Scan for the cell matching the given text and deliver its [X, Y] coordinate at center. 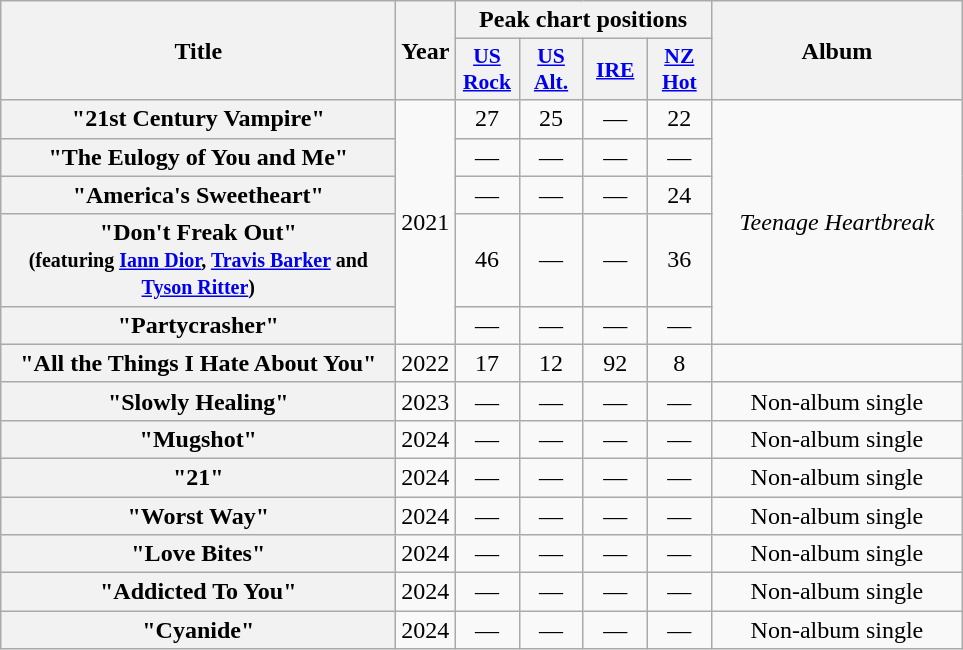
36 [679, 260]
17 [487, 363]
12 [551, 363]
46 [487, 260]
"Addicted To You" [198, 592]
IRE [615, 70]
"America's Sweetheart" [198, 195]
92 [615, 363]
"Slowly Healing" [198, 401]
Title [198, 50]
"21st Century Vampire" [198, 119]
Album [836, 50]
22 [679, 119]
Teenage Heartbreak [836, 222]
"Partycrasher" [198, 325]
24 [679, 195]
"Worst Way" [198, 515]
8 [679, 363]
USRock [487, 70]
"Mugshot" [198, 439]
2023 [426, 401]
2022 [426, 363]
27 [487, 119]
"Love Bites" [198, 554]
2021 [426, 222]
"All the Things I Hate About You" [198, 363]
USAlt. [551, 70]
"21" [198, 477]
"The Eulogy of You and Me" [198, 157]
Peak chart positions [583, 20]
Year [426, 50]
25 [551, 119]
"Don't Freak Out"(featuring Iann Dior, Travis Barker and Tyson Ritter) [198, 260]
NZHot [679, 70]
"Cyanide" [198, 630]
